Locate the cell with the specified text and output its (X, Y) center coordinate. 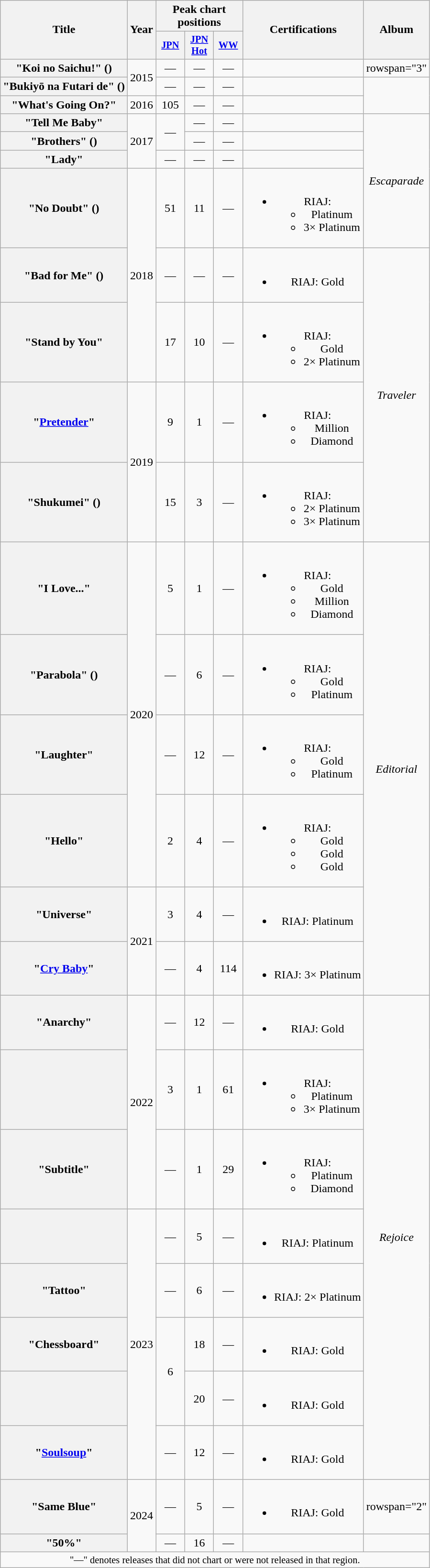
"Bukiyō na Futari de" () (64, 87)
"Chessboard" (64, 1345)
2019 (142, 462)
61 (229, 1089)
2024 (142, 1516)
Peak chart positions (199, 16)
"Hello" (64, 841)
"Tattoo" (64, 1290)
RIAJ: 2× Platinum (303, 1290)
51 (170, 208)
2017 (142, 141)
17 (170, 342)
RIAJ:Gold Million Diamond (303, 588)
"Bad for Me" () (64, 275)
29 (229, 1170)
"—" denotes releases that did not chart or were not released in that region. (215, 1560)
"What's Going On?" (64, 105)
"Pretender" (64, 422)
10 (199, 342)
"Parabola" () (64, 674)
"Koi no Saichu!" () (64, 68)
"Cry Baby" (64, 968)
Rejoice (397, 1238)
JPN (170, 45)
15 (170, 502)
Album (397, 30)
18 (199, 1345)
"Stand by You" (64, 342)
"I Love..." (64, 588)
"50%" (64, 1543)
Traveler (397, 395)
RIAJ: 3× Platinum (303, 968)
rowspan="3" (397, 68)
RIAJ:Platinum Diamond (303, 1170)
"Universe" (64, 914)
"Anarchy" (64, 1022)
"Same Blue" (64, 1506)
"Soulsoup" (64, 1453)
105 (170, 105)
2021 (142, 941)
2022 (142, 1103)
RIAJ:Gold Gold Gold (303, 841)
RIAJ:Million Diamond (303, 422)
20 (199, 1398)
Escaparade (397, 181)
"Tell Me Baby" (64, 123)
2018 (142, 275)
2023 (142, 1345)
RIAJ:Gold 2× Platinum (303, 342)
"Shukumei" () (64, 502)
2 (170, 841)
9 (170, 422)
16 (199, 1543)
Editorial (397, 768)
"No Doubt" () (64, 208)
rowspan="2" (397, 1506)
Year (142, 30)
JPNHot (199, 45)
114 (229, 968)
11 (199, 208)
Title (64, 30)
2015 (142, 77)
2016 (142, 105)
2020 (142, 714)
"Laughter" (64, 755)
"Subtitle" (64, 1170)
RIAJ:2× Platinum 3× Platinum (303, 502)
WW (229, 45)
"Brothers" () (64, 141)
"Lady" (64, 159)
Certifications (303, 30)
